Output the [x, y] coordinate of the center of the cell containing the given text.  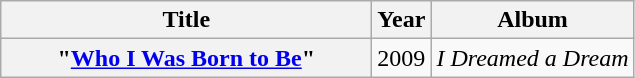
Year [402, 20]
Title [186, 20]
I Dreamed a Dream [532, 58]
2009 [402, 58]
"Who I Was Born to Be" [186, 58]
Album [532, 20]
